Pinpoint the cell where the given text exists, returning its [x, y] midpoint coordinate. 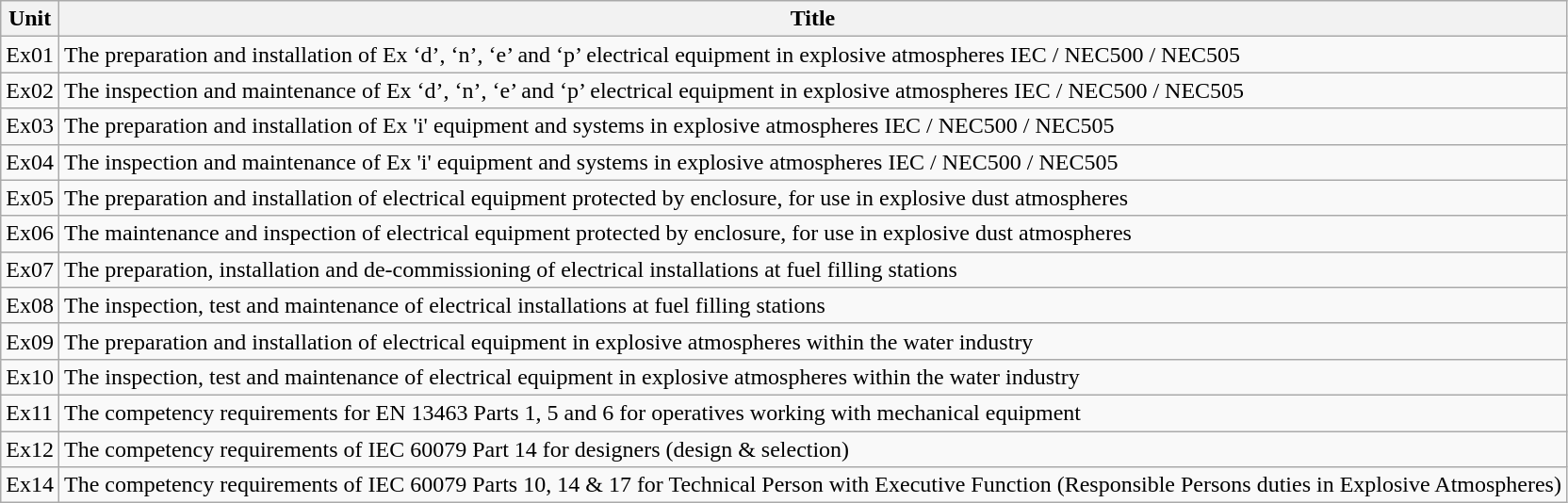
Ex04 [30, 162]
Ex02 [30, 90]
Title [812, 19]
The inspection, test and maintenance of electrical installations at fuel filling stations [812, 305]
Ex11 [30, 413]
Ex14 [30, 485]
The inspection and maintenance of Ex ‘d’, ‘n’, ‘e’ and ‘p’ electrical equipment in explosive atmospheres IEC / NEC500 / NEC505 [812, 90]
The inspection and maintenance of Ex 'i' equipment and systems in explosive atmospheres IEC / NEC500 / NEC505 [812, 162]
Ex06 [30, 234]
The competency requirements for EN 13463 Parts 1, 5 and 6 for operatives working with mechanical equipment [812, 413]
Ex12 [30, 449]
Ex03 [30, 126]
The preparation and installation of electrical equipment in explosive atmospheres within the water industry [812, 341]
The competency requirements of IEC 60079 Part 14 for designers (design & selection) [812, 449]
The preparation and installation of electrical equipment protected by enclosure, for use in explosive dust atmospheres [812, 198]
Ex08 [30, 305]
Ex10 [30, 377]
Unit [30, 19]
Ex05 [30, 198]
Ex01 [30, 55]
The preparation and installation of Ex 'i' equipment and systems in explosive atmospheres IEC / NEC500 / NEC505 [812, 126]
Ex09 [30, 341]
Ex07 [30, 269]
The maintenance and inspection of electrical equipment protected by enclosure, for use in explosive dust atmospheres [812, 234]
The inspection, test and maintenance of electrical equipment in explosive atmospheres within the water industry [812, 377]
The preparation, installation and de-commissioning of electrical installations at fuel filling stations [812, 269]
The preparation and installation of Ex ‘d’, ‘n’, ‘e’ and ‘p’ electrical equipment in explosive atmospheres IEC / NEC500 / NEC505 [812, 55]
